Capture the cell that displays the provided text and extract its [X, Y] central coordinate. 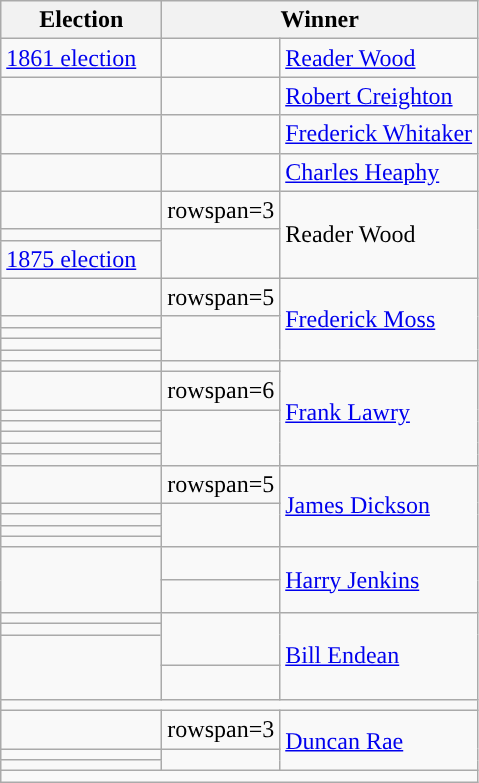
Charles Heaphy [379, 172]
Winner [320, 20]
Bill Endean [379, 656]
Frank Lawry [379, 413]
Frederick Whitaker [379, 134]
James Dickson [379, 506]
1861 election [82, 58]
Robert Creighton [379, 96]
Election [82, 20]
Harry Jenkins [379, 580]
Frederick Moss [379, 319]
rowspan=6 [221, 391]
Duncan Rae [379, 741]
1875 election [82, 259]
